Detect which cell encompasses the target text, then output its [X, Y] center coordinate. 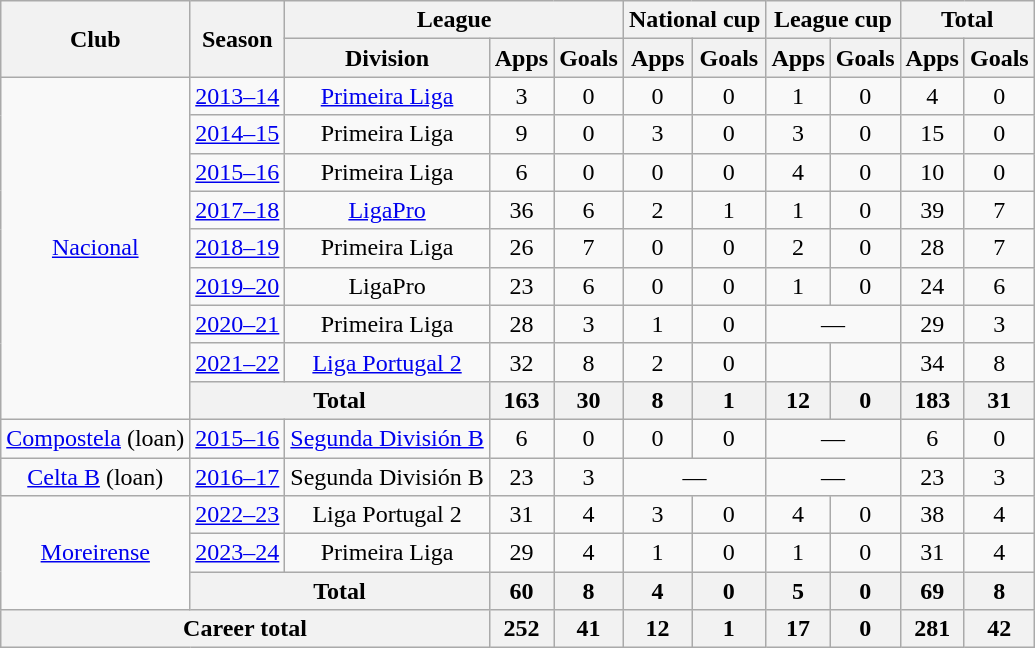
2022–23 [238, 515]
National cup [694, 20]
9 [521, 134]
Celta B (loan) [96, 477]
Nacional [96, 248]
41 [589, 629]
2014–15 [238, 134]
Division [387, 58]
5 [798, 591]
2023–24 [238, 553]
42 [999, 629]
League cup [833, 20]
60 [521, 591]
Compostela (loan) [96, 438]
Career total [245, 629]
15 [932, 134]
League [454, 20]
2020–21 [238, 324]
252 [521, 629]
2016–17 [238, 477]
281 [932, 629]
Moreirense [96, 553]
2019–20 [238, 286]
10 [932, 172]
163 [521, 400]
34 [932, 362]
17 [798, 629]
2013–14 [238, 96]
38 [932, 515]
69 [932, 591]
2017–18 [238, 210]
2021–22 [238, 362]
36 [521, 210]
Season [238, 39]
32 [521, 362]
30 [589, 400]
Club [96, 39]
2018–19 [238, 248]
39 [932, 210]
24 [932, 286]
26 [521, 248]
183 [932, 400]
